Extract the (x, y) coordinate from the center of the cell holding the provided text.  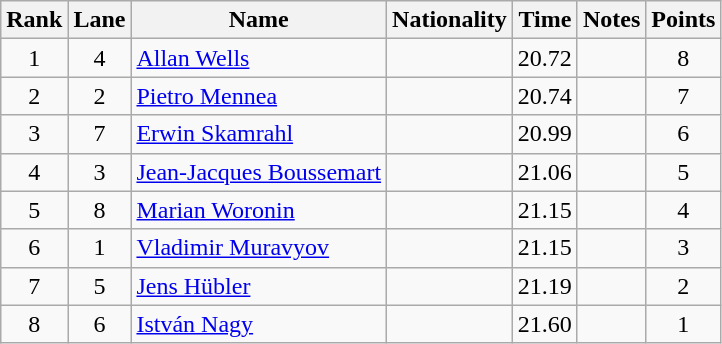
20.74 (544, 96)
Nationality (450, 20)
Jean-Jacques Boussemart (259, 172)
Lane (100, 20)
21.19 (544, 286)
Points (684, 20)
21.06 (544, 172)
Pietro Mennea (259, 96)
Allan Wells (259, 58)
Vladimir Muravyov (259, 248)
Erwin Skamrahl (259, 134)
Jens Hübler (259, 286)
Rank (34, 20)
Marian Woronin (259, 210)
István Nagy (259, 324)
21.60 (544, 324)
20.72 (544, 58)
Time (544, 20)
Name (259, 20)
20.99 (544, 134)
Notes (611, 20)
